From the cell containing the given text, extract its center point as [X, Y] coordinate. 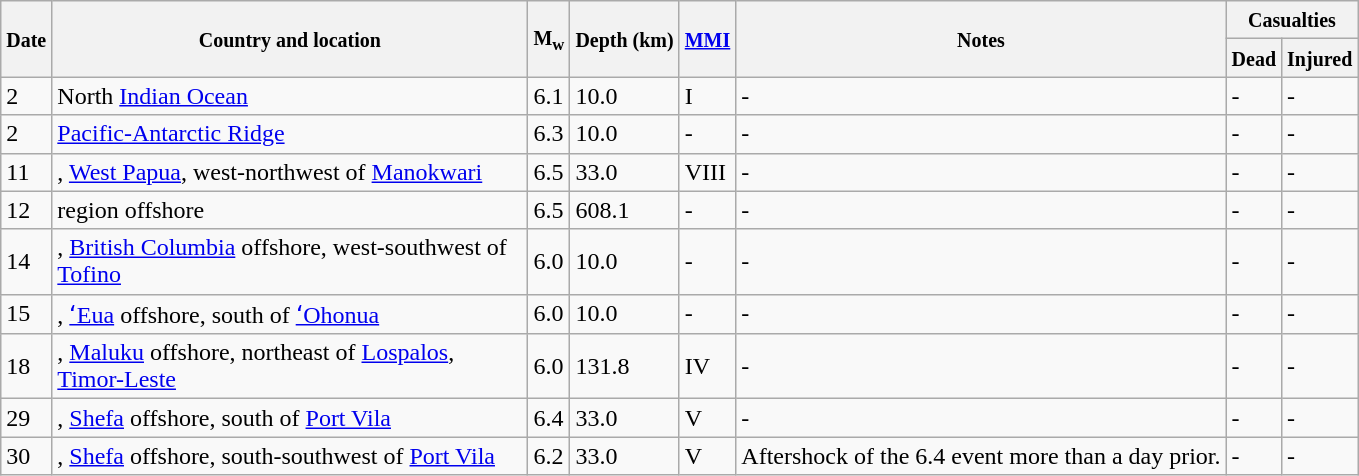
30 [26, 456]
Mw [549, 39]
6.2 [549, 456]
11 [26, 172]
12 [26, 210]
6.1 [549, 96]
Pacific-Antarctic Ridge [290, 134]
region offshore [290, 210]
18 [26, 366]
IV [708, 366]
Notes [981, 39]
Date [26, 39]
Country and location [290, 39]
VIII [708, 172]
Injured [1320, 58]
, Shefa offshore, south-southwest of Port Vila [290, 456]
Casualties [1292, 20]
14 [26, 262]
, Shefa offshore, south of Port Vila [290, 418]
608.1 [624, 210]
, West Papua, west-northwest of Manokwari [290, 172]
, Maluku offshore, northeast of Lospalos, Timor-Leste [290, 366]
29 [26, 418]
6.3 [549, 134]
Aftershock of the 6.4 event more than a day prior. [981, 456]
Dead [1254, 58]
MMI [708, 39]
, British Columbia offshore, west-southwest of Tofino [290, 262]
I [708, 96]
131.8 [624, 366]
6.4 [549, 418]
, ʻEua offshore, south of ʻOhonua [290, 314]
Depth (km) [624, 39]
15 [26, 314]
North Indian Ocean [290, 96]
